Determine the (X, Y) coordinate at the center of the cell enclosing the given text.  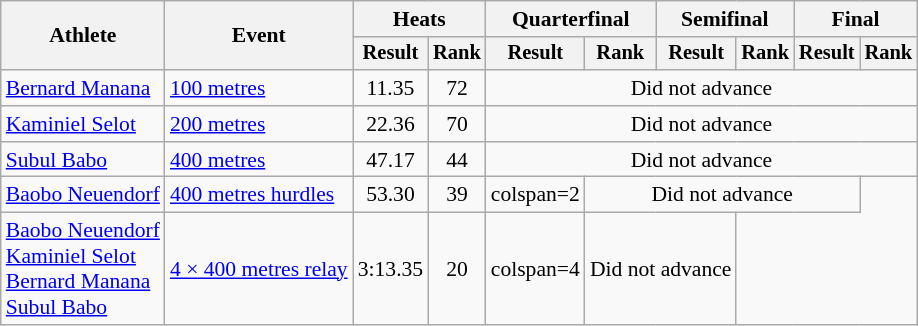
Final (856, 19)
Baobo Neuendorf (83, 195)
Baobo NeuendorfKaminiel SelotBernard MananaSubul Babo (83, 269)
72 (457, 88)
colspan=4 (536, 269)
Kaminiel Selot (83, 124)
11.35 (390, 88)
Heats (420, 19)
Event (259, 36)
Quarterfinal (571, 19)
22.36 (390, 124)
4 × 400 metres relay (259, 269)
400 metres hurdles (259, 195)
47.17 (390, 160)
53.30 (390, 195)
Semifinal (725, 19)
100 metres (259, 88)
39 (457, 195)
colspan=2 (536, 195)
200 metres (259, 124)
Subul Babo (83, 160)
Athlete (83, 36)
44 (457, 160)
Bernard Manana (83, 88)
70 (457, 124)
20 (457, 269)
400 metres (259, 160)
3:13.35 (390, 269)
